From the cell containing the given text, extract its center point as [X, Y] coordinate. 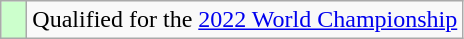
Qualified for the 2022 World Championship [245, 20]
